Scan for the cell matching the given text and deliver its [x, y] coordinate at center. 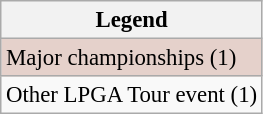
Other LPGA Tour event (1) [132, 95]
Legend [132, 20]
Major championships (1) [132, 58]
